Provide the (X, Y) coordinate of the cell's center where the given text is located.  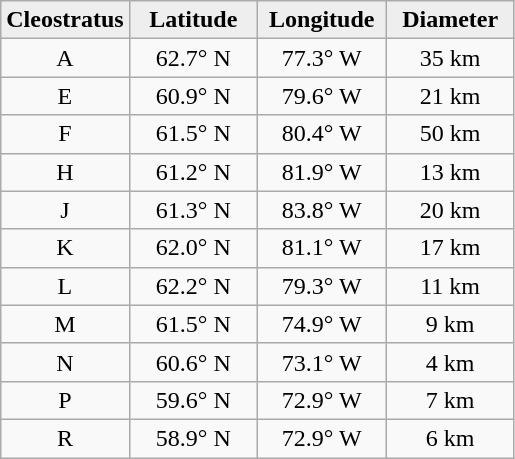
N (65, 362)
20 km (450, 210)
11 km (450, 286)
7 km (450, 400)
79.6° W (322, 96)
H (65, 172)
81.1° W (322, 248)
J (65, 210)
60.6° N (193, 362)
79.3° W (322, 286)
80.4° W (322, 134)
M (65, 324)
60.9° N (193, 96)
83.8° W (322, 210)
R (65, 438)
61.3° N (193, 210)
17 km (450, 248)
21 km (450, 96)
73.1° W (322, 362)
81.9° W (322, 172)
6 km (450, 438)
A (65, 58)
13 km (450, 172)
Latitude (193, 20)
E (65, 96)
35 km (450, 58)
59.6° N (193, 400)
62.7° N (193, 58)
77.3° W (322, 58)
61.2° N (193, 172)
L (65, 286)
50 km (450, 134)
Diameter (450, 20)
74.9° W (322, 324)
62.2° N (193, 286)
58.9° N (193, 438)
K (65, 248)
P (65, 400)
62.0° N (193, 248)
4 km (450, 362)
9 km (450, 324)
Cleostratus (65, 20)
Longitude (322, 20)
F (65, 134)
